Extract the (X, Y) coordinate from the center of the cell holding the provided text.  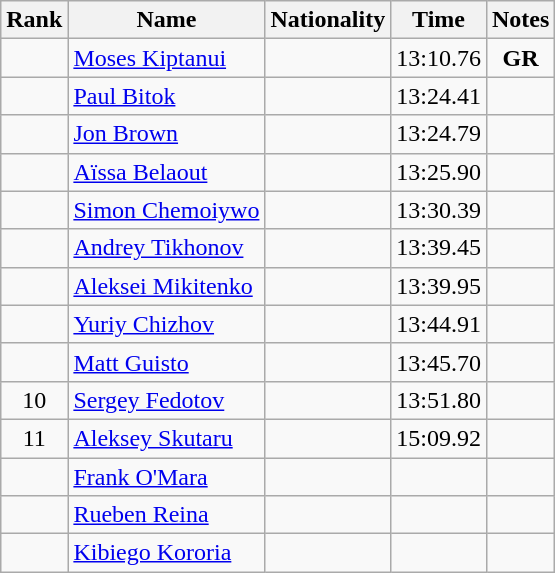
13:45.70 (439, 362)
13:39.95 (439, 286)
Aleksey Skutaru (166, 438)
Aleksei Mikitenko (166, 286)
GR (520, 58)
13:30.39 (439, 210)
Aïssa Belaout (166, 172)
Andrey Tikhonov (166, 248)
Sergey Fedotov (166, 400)
Name (166, 20)
Paul Bitok (166, 96)
Matt Guisto (166, 362)
Frank O'Mara (166, 477)
13:44.91 (439, 324)
Nationality (328, 20)
Kibiego Kororia (166, 553)
13:25.90 (439, 172)
15:09.92 (439, 438)
10 (34, 400)
13:51.80 (439, 400)
Yuriy Chizhov (166, 324)
Jon Brown (166, 134)
Moses Kiptanui (166, 58)
11 (34, 438)
13:10.76 (439, 58)
13:24.41 (439, 96)
Rank (34, 20)
Notes (520, 20)
Time (439, 20)
13:39.45 (439, 248)
Rueben Reina (166, 515)
Simon Chemoiywo (166, 210)
13:24.79 (439, 134)
